Extract the [x, y] coordinate from the center of the cell holding the provided text.  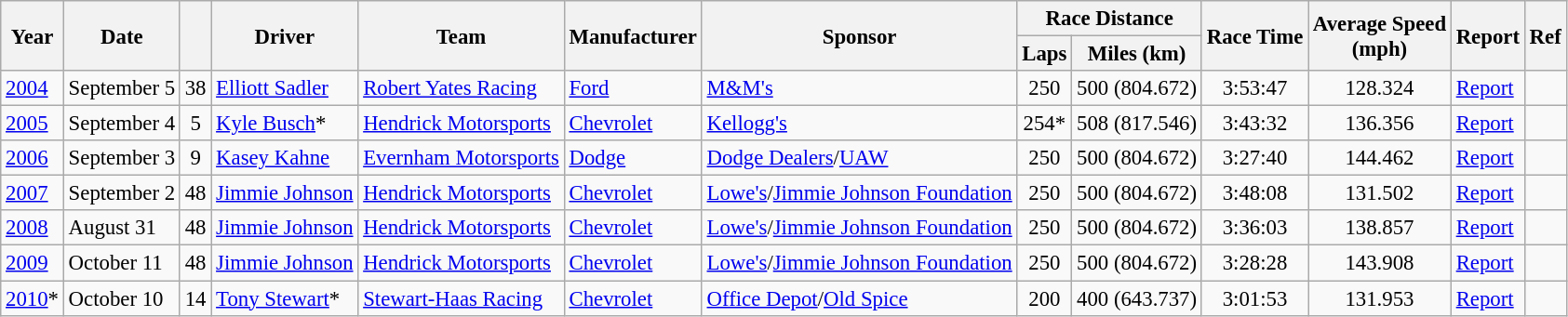
128.324 [1380, 88]
3:36:03 [1254, 228]
3:28:28 [1254, 263]
October 11 [121, 263]
Dodge Dealers/UAW [860, 158]
Date [121, 35]
5 [195, 124]
Dodge [633, 158]
M&M's [860, 88]
Team [462, 35]
September 4 [121, 124]
Tony Stewart* [285, 298]
Manufacturer [633, 35]
144.462 [1380, 158]
Evernham Motorsports [462, 158]
Kellogg's [860, 124]
2006 [33, 158]
254* [1044, 124]
September 2 [121, 193]
September 3 [121, 158]
9 [195, 158]
136.356 [1380, 124]
Stewart-Haas Racing [462, 298]
3:48:08 [1254, 193]
Kyle Busch* [285, 124]
2008 [33, 228]
Kasey Kahne [285, 158]
2005 [33, 124]
2010* [33, 298]
2004 [33, 88]
Office Depot/Old Spice [860, 298]
2007 [33, 193]
Elliott Sadler [285, 88]
Robert Yates Racing [462, 88]
Ford [633, 88]
August 31 [121, 228]
Ref [1545, 35]
October 10 [121, 298]
3:01:53 [1254, 298]
Average Speed(mph) [1380, 35]
143.908 [1380, 263]
Race Distance [1109, 19]
131.953 [1380, 298]
Laps [1044, 54]
Driver [285, 35]
Year [33, 35]
3:43:32 [1254, 124]
3:27:40 [1254, 158]
131.502 [1380, 193]
3:53:47 [1254, 88]
14 [195, 298]
38 [195, 88]
508 (817.546) [1137, 124]
400 (643.737) [1137, 298]
Sponsor [860, 35]
200 [1044, 298]
Race Time [1254, 35]
September 5 [121, 88]
2009 [33, 263]
Miles (km) [1137, 54]
138.857 [1380, 228]
